Scan for the cell matching the given text and deliver its (X, Y) coordinate at center. 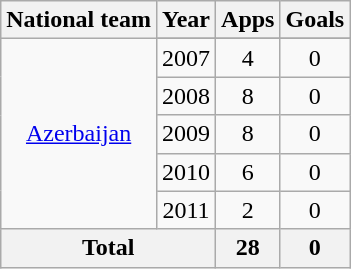
6 (248, 172)
National team (79, 20)
Year (186, 20)
Apps (248, 20)
2007 (186, 58)
Goals (315, 20)
2009 (186, 134)
2008 (186, 96)
2011 (186, 210)
Total (108, 248)
2 (248, 210)
4 (248, 58)
Azerbaijan (79, 134)
28 (248, 248)
2010 (186, 172)
